Output the [x, y] coordinate of the center of the cell containing the given text.  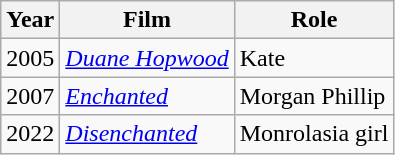
Film [147, 20]
Duane Hopwood [147, 58]
2005 [30, 58]
2007 [30, 96]
Role [314, 20]
Monrolasia girl [314, 134]
Disenchanted [147, 134]
Enchanted [147, 96]
Year [30, 20]
Morgan Phillip [314, 96]
Kate [314, 58]
2022 [30, 134]
